From the cell containing the given text, extract its center point as (X, Y) coordinate. 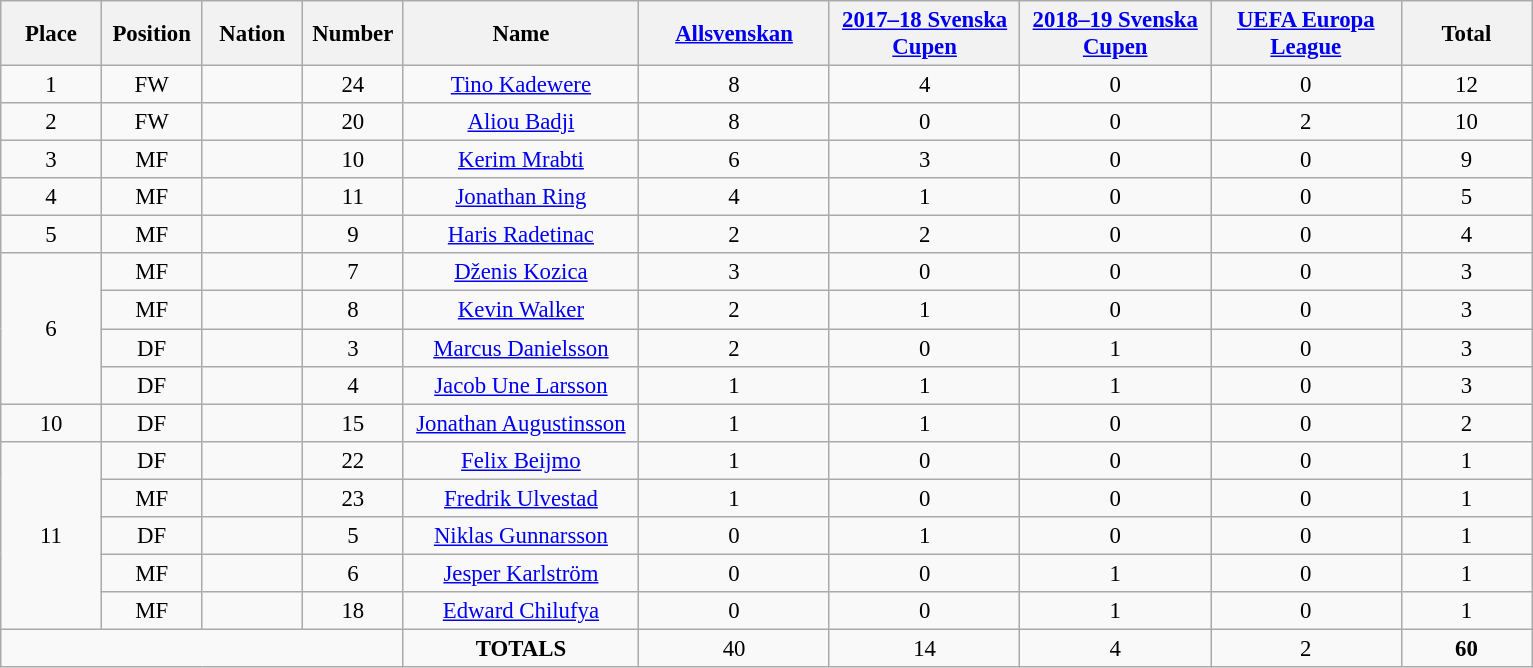
15 (354, 423)
22 (354, 460)
14 (924, 648)
Nation (252, 34)
Jacob Une Larsson (521, 385)
Kevin Walker (521, 310)
Allsvenskan (734, 34)
12 (1466, 85)
Total (1466, 34)
TOTALS (521, 648)
Felix Beijmo (521, 460)
Jonathan Ring (521, 197)
23 (354, 498)
Marcus Danielsson (521, 348)
Jesper Karlström (521, 573)
Haris Radetinac (521, 235)
Niklas Gunnarsson (521, 536)
60 (1466, 648)
Fredrik Ulvestad (521, 498)
Name (521, 34)
Edward Chilufya (521, 611)
Dženis Kozica (521, 273)
Place (52, 34)
7 (354, 273)
Jonathan Augustinsson (521, 423)
40 (734, 648)
2017–18 Svenska Cupen (924, 34)
18 (354, 611)
20 (354, 122)
Tino Kadewere (521, 85)
2018–19 Svenska Cupen (1116, 34)
Kerim Mrabti (521, 160)
Number (354, 34)
Position (152, 34)
24 (354, 85)
Aliou Badji (521, 122)
UEFA Europa League (1306, 34)
